Capture the cell that displays the provided text and extract its (x, y) central coordinate. 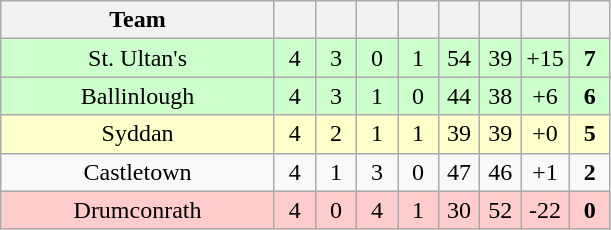
46 (500, 172)
+1 (546, 172)
52 (500, 210)
54 (460, 58)
38 (500, 96)
Team (138, 20)
5 (590, 134)
6 (590, 96)
Ballinlough (138, 96)
44 (460, 96)
47 (460, 172)
-22 (546, 210)
7 (590, 58)
30 (460, 210)
+0 (546, 134)
+15 (546, 58)
+6 (546, 96)
Castletown (138, 172)
St. Ultan's (138, 58)
Syddan (138, 134)
Drumconrath (138, 210)
